Pinpoint the cell where the given text exists, returning its (x, y) midpoint coordinate. 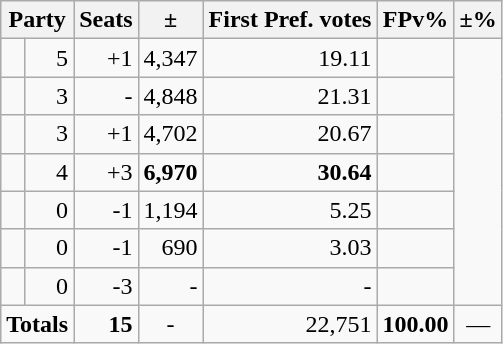
+3 (106, 172)
21.31 (290, 96)
4,347 (170, 58)
— (478, 324)
-3 (106, 286)
5 (48, 58)
FPv% (416, 20)
Seats (106, 20)
First Pref. votes (290, 20)
3.03 (290, 248)
100.00 (416, 324)
22,751 (290, 324)
20.67 (290, 134)
±% (478, 20)
6,970 (170, 172)
Totals (38, 324)
4 (48, 172)
5.25 (290, 210)
15 (106, 324)
1,194 (170, 210)
30.64 (290, 172)
Party (38, 20)
4,848 (170, 96)
± (170, 20)
19.11 (290, 58)
690 (170, 248)
4,702 (170, 134)
